Capture the cell that displays the provided text and extract its (x, y) central coordinate. 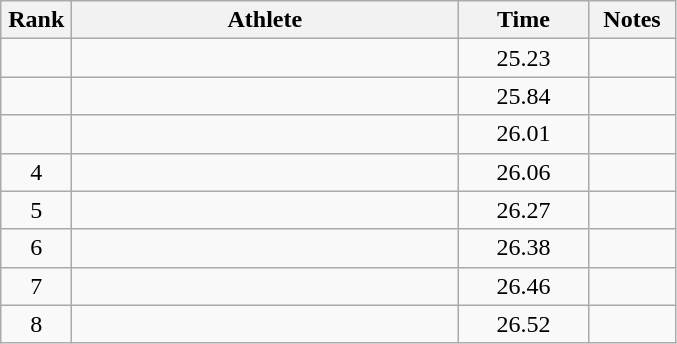
Rank (36, 20)
6 (36, 248)
26.01 (524, 134)
26.27 (524, 210)
7 (36, 286)
26.38 (524, 248)
Time (524, 20)
25.23 (524, 58)
4 (36, 172)
5 (36, 210)
Athlete (265, 20)
26.06 (524, 172)
Notes (632, 20)
8 (36, 324)
26.52 (524, 324)
25.84 (524, 96)
26.46 (524, 286)
